Search for the cell housing the specified text and yield its [X, Y] center coordinate. 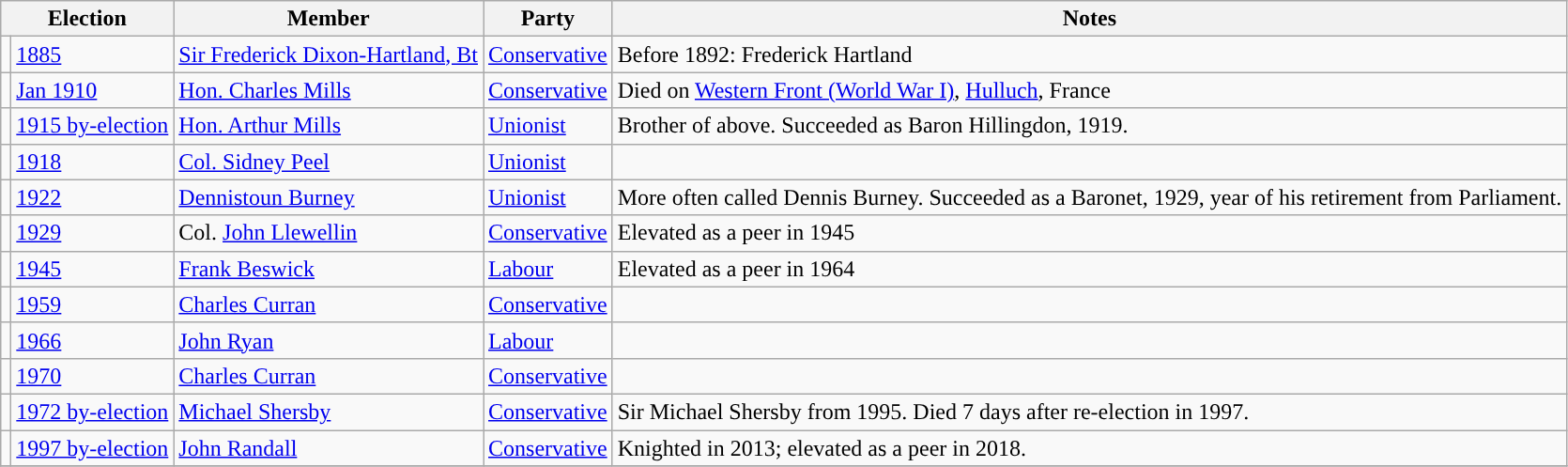
Elevated as a peer in 1964 [1089, 269]
1929 [92, 233]
Jan 1910 [92, 90]
1922 [92, 197]
Party [547, 19]
Col. John Llewellin [329, 233]
Dennistoun Burney [329, 197]
Hon. Arthur Mills [329, 126]
More often called Dennis Burney. Succeeded as a Baronet, 1929, year of his retirement from Parliament. [1089, 197]
Elevated as a peer in 1945 [1089, 233]
Notes [1089, 19]
Before 1892: Frederick Hartland [1089, 54]
Member [329, 19]
1959 [92, 304]
1972 by-election [92, 412]
John Randall [329, 448]
1997 by-election [92, 448]
Brother of above. Succeeded as Baron Hillingdon, 1919. [1089, 126]
Hon. Charles Mills [329, 90]
Sir Frederick Dixon-Hartland, Bt [329, 54]
Died on Western Front (World War I), Hulluch, France [1089, 90]
Election [87, 19]
1918 [92, 162]
1945 [92, 269]
Sir Michael Shersby from 1995. Died 7 days after re-election in 1997. [1089, 412]
John Ryan [329, 340]
1970 [92, 376]
1885 [92, 54]
Frank Beswick [329, 269]
Col. Sidney Peel [329, 162]
Knighted in 2013; elevated as a peer in 2018. [1089, 448]
Michael Shersby [329, 412]
1915 by-election [92, 126]
1966 [92, 340]
